Return the [X, Y] coordinate for the center point of the cell that contains the specified text.  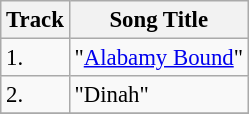
Song Title [158, 20]
2. [35, 95]
"Alabamy Bound" [158, 58]
1. [35, 58]
"Dinah" [158, 95]
Track [35, 20]
